Output the [X, Y] coordinate of the center of the cell containing the given text.  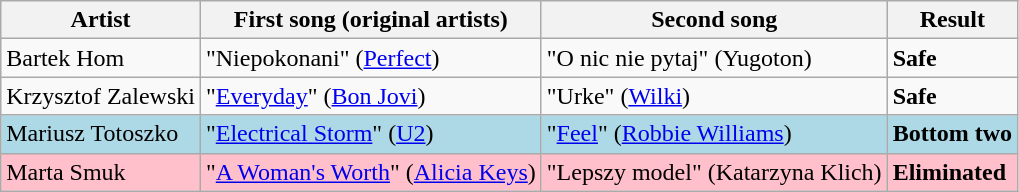
"Everyday" (Bon Jovi) [370, 96]
"Urke" (Wilki) [714, 96]
Bottom two [952, 134]
Bartek Hom [101, 58]
Eliminated [952, 172]
"Lepszy model" (Katarzyna Klich) [714, 172]
"A Woman's Worth" (Alicia Keys) [370, 172]
"Feel" (Robbie Williams) [714, 134]
Krzysztof Zalewski [101, 96]
Marta Smuk [101, 172]
"Electrical Storm" (U2) [370, 134]
Second song [714, 20]
"O nic nie pytaj" (Yugoton) [714, 58]
Result [952, 20]
"Niepokonani" (Perfect) [370, 58]
Mariusz Totoszko [101, 134]
First song (original artists) [370, 20]
Artist [101, 20]
